From the cell containing the given text, extract its center point as (X, Y) coordinate. 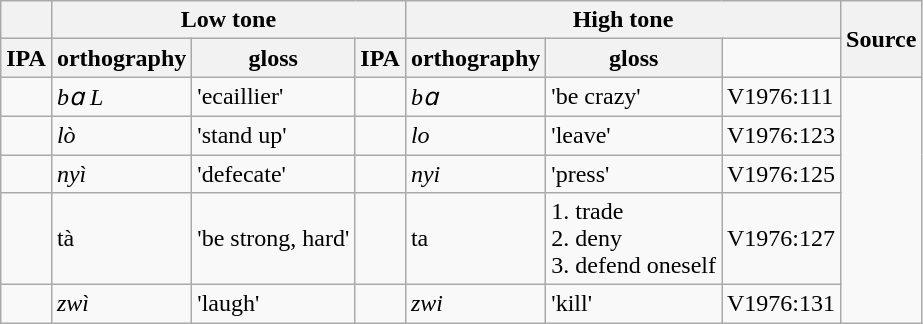
lo (475, 135)
V1976:131 (782, 304)
tà (121, 239)
ta (475, 239)
zwì (121, 304)
1. trade2. deny3. defend oneself (634, 239)
lò (121, 135)
'defecate' (274, 173)
'be crazy' (634, 97)
High tone (622, 20)
nyi (475, 173)
'be strong, hard' (274, 239)
'stand up' (274, 135)
'press' (634, 173)
'kill' (634, 304)
nyì (121, 173)
zwi (475, 304)
'leave' (634, 135)
'ecaillier' (274, 97)
V1976:127 (782, 239)
V1976:111 (782, 97)
bɑ L (121, 97)
Low tone (228, 20)
bɑ (475, 97)
'laugh' (274, 304)
Source (882, 39)
V1976:123 (782, 135)
V1976:125 (782, 173)
